Pinpoint the cell where the given text exists, returning its (X, Y) midpoint coordinate. 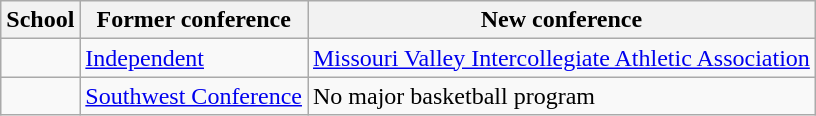
School (40, 20)
Former conference (194, 20)
Southwest Conference (194, 96)
No major basketball program (562, 96)
New conference (562, 20)
Independent (194, 58)
Missouri Valley Intercollegiate Athletic Association (562, 58)
